Search for the cell housing the specified text and yield its [x, y] center coordinate. 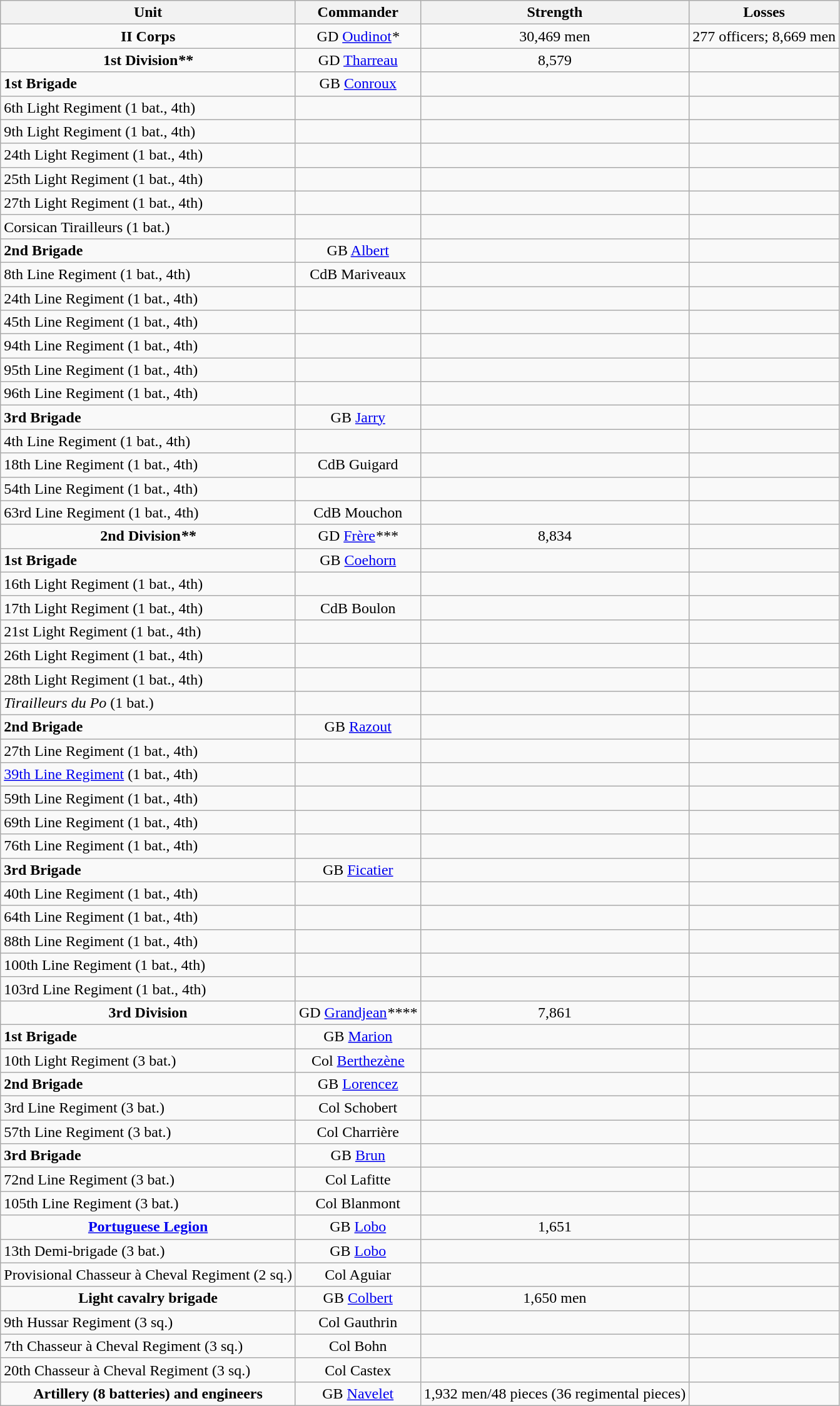
GB Conroux [358, 84]
7,861 [555, 1012]
1,650 men [555, 1298]
4th Line Regiment (1 bat., 4th) [148, 441]
30,469 men [555, 36]
26th Light Regiment (1 bat., 4th) [148, 655]
CdB Boulon [358, 608]
Col Blanmont [358, 1203]
59th Line Regiment (1 bat., 4th) [148, 798]
18th Line Regiment (1 bat., 4th) [148, 465]
Artillery (8 batteries) and engineers [148, 1393]
9th Hussar Regiment (3 sq.) [148, 1322]
105th Line Regiment (3 bat.) [148, 1203]
13th Demi-brigade (3 bat.) [148, 1251]
CdB Mariveaux [358, 274]
27th Line Regiment (1 bat., 4th) [148, 751]
GB Razout [358, 727]
2nd Division** [148, 536]
24th Line Regiment (1 bat., 4th) [148, 298]
277 officers; 8,669 men [764, 36]
45th Line Regiment (1 bat., 4th) [148, 322]
Unit [148, 13]
94th Line Regiment (1 bat., 4th) [148, 346]
9th Light Regiment (1 bat., 4th) [148, 131]
Light cavalry brigade [148, 1298]
25th Light Regiment (1 bat., 4th) [148, 179]
7th Chasseur à Cheval Regiment (3 sq.) [148, 1346]
CdB Guigard [358, 465]
88th Line Regiment (1 bat., 4th) [148, 941]
16th Light Regiment (1 bat., 4th) [148, 584]
96th Line Regiment (1 bat., 4th) [148, 394]
Commander [358, 13]
GD Oudinot* [358, 36]
GB Lorencez [358, 1084]
Col Charrière [358, 1132]
10th Light Regiment (3 bat.) [148, 1061]
100th Line Regiment (1 bat., 4th) [148, 965]
Col Schobert [358, 1108]
Strength [555, 13]
Col Aguiar [358, 1275]
Col Castex [358, 1370]
Corsican Tirailleurs (1 bat.) [148, 227]
3rd Line Regiment (3 bat.) [148, 1108]
8,834 [555, 536]
76th Line Regiment (1 bat., 4th) [148, 846]
54th Line Regiment (1 bat., 4th) [148, 489]
95th Line Regiment (1 bat., 4th) [148, 370]
GB Coehorn [358, 560]
GB Brun [358, 1156]
24th Light Regiment (1 bat., 4th) [148, 155]
8,579 [555, 60]
GD Tharreau [358, 60]
39th Line Regiment (1 bat., 4th) [148, 775]
72nd Line Regiment (3 bat.) [148, 1179]
Col Berthezène [358, 1061]
Col Gauthrin [358, 1322]
Provisional Chasseur à Cheval Regiment (2 sq.) [148, 1275]
Losses [764, 13]
GD Grandjean**** [358, 1012]
Tirailleurs du Po (1 bat.) [148, 703]
64th Line Regiment (1 bat., 4th) [148, 917]
GB Marion [358, 1036]
20th Chasseur à Cheval Regiment (3 sq.) [148, 1370]
Col Bohn [358, 1346]
GB Ficatier [358, 870]
1st Division** [148, 60]
27th Light Regiment (1 bat., 4th) [148, 203]
69th Line Regiment (1 bat., 4th) [148, 822]
6th Light Regiment (1 bat., 4th) [148, 108]
8th Line Regiment (1 bat., 4th) [148, 274]
57th Line Regiment (3 bat.) [148, 1132]
40th Line Regiment (1 bat., 4th) [148, 894]
GB Navelet [358, 1393]
103rd Line Regiment (1 bat., 4th) [148, 989]
Col Lafitte [358, 1179]
3rd Division [148, 1012]
Portuguese Legion [148, 1227]
CdB Mouchon [358, 512]
1,932 men/48 pieces (36 regimental pieces) [555, 1393]
21st Light Regiment (1 bat., 4th) [148, 631]
GB Albert [358, 250]
17th Light Regiment (1 bat., 4th) [148, 608]
GB Colbert [358, 1298]
GD Frère*** [358, 536]
63rd Line Regiment (1 bat., 4th) [148, 512]
28th Light Regiment (1 bat., 4th) [148, 679]
1,651 [555, 1227]
GB Jarry [358, 417]
II Corps [148, 36]
